Provide the (x, y) coordinate of the cell's center where the given text is located.  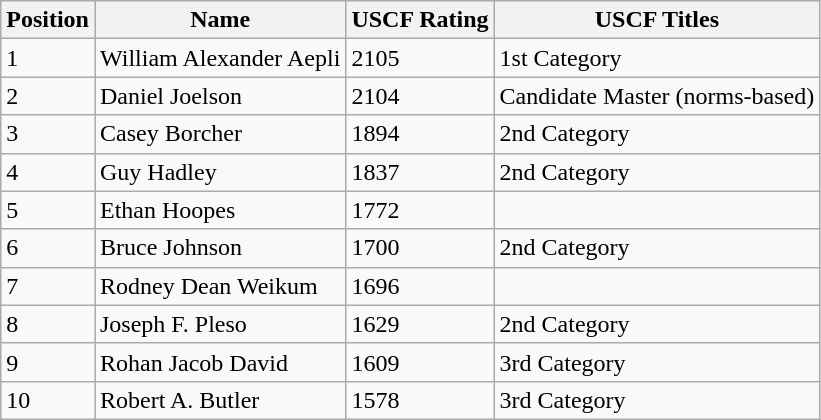
Casey Borcher (220, 134)
1629 (420, 324)
6 (48, 248)
Rodney Dean Weikum (220, 286)
1700 (420, 248)
1st Category (657, 58)
Rohan Jacob David (220, 362)
2 (48, 96)
1578 (420, 400)
8 (48, 324)
2104 (420, 96)
1894 (420, 134)
Name (220, 20)
3 (48, 134)
1696 (420, 286)
9 (48, 362)
Robert A. Butler (220, 400)
USCF Rating (420, 20)
1 (48, 58)
7 (48, 286)
Daniel Joelson (220, 96)
Candidate Master (norms-based) (657, 96)
1837 (420, 172)
4 (48, 172)
USCF Titles (657, 20)
1609 (420, 362)
Ethan Hoopes (220, 210)
Bruce Johnson (220, 248)
Joseph F. Pleso (220, 324)
2105 (420, 58)
Position (48, 20)
10 (48, 400)
Guy Hadley (220, 172)
William Alexander Aepli (220, 58)
5 (48, 210)
1772 (420, 210)
